Identify which cell holds the provided text, then report its [X, Y] central coordinate. 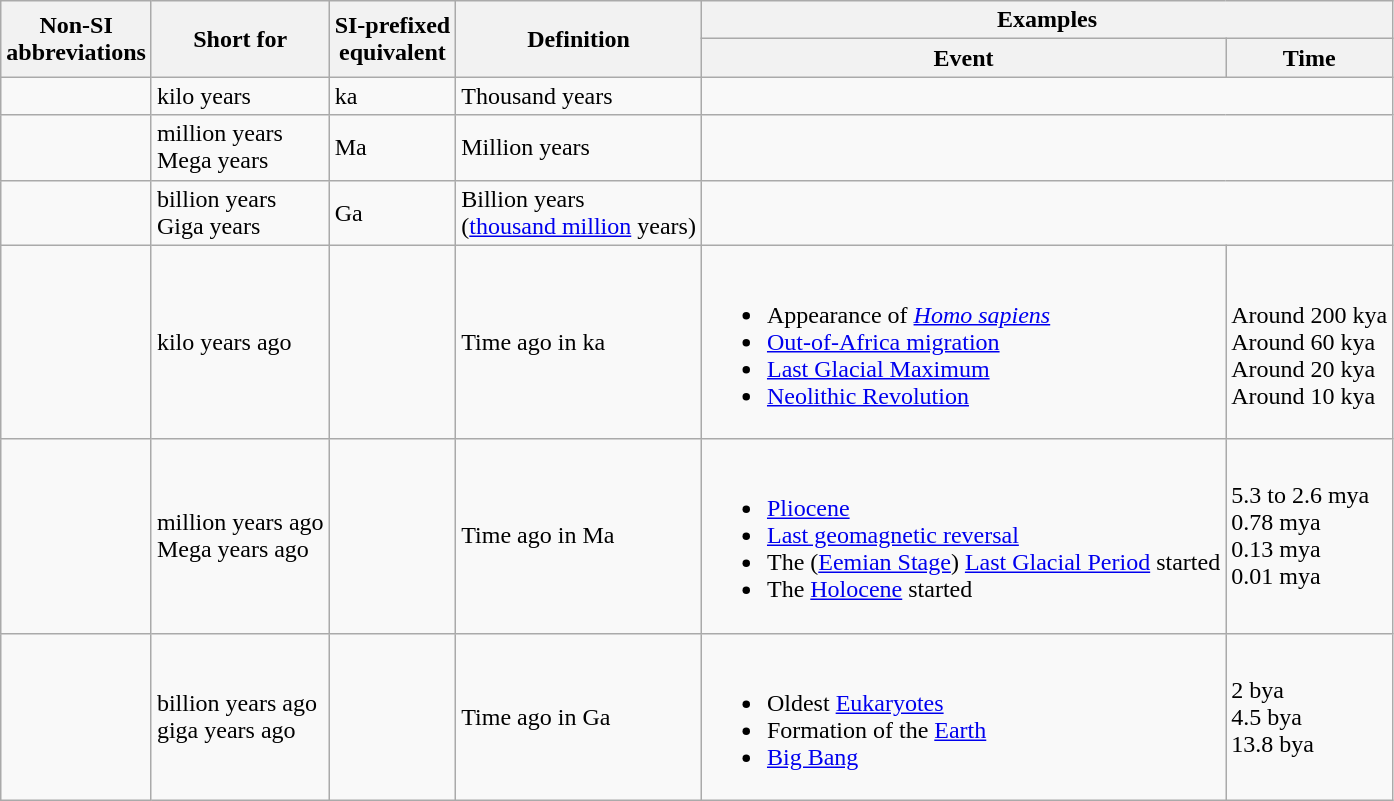
Appearance of Homo sapiensOut-of-Africa migrationLast Glacial MaximumNeolithic Revolution [963, 342]
Thousand years [579, 96]
billion yearsGiga years [240, 212]
Ga [392, 212]
Time ago in Ma [579, 536]
kilo years ago [240, 342]
Time ago in Ga [579, 716]
Examples [1046, 20]
Event [963, 58]
5.3 to 2.6 mya0.78 mya0.13 mya0.01 mya [1310, 536]
Million years [579, 148]
Short for [240, 39]
Oldest EukaryotesFormation of the EarthBig Bang [963, 716]
Definition [579, 39]
PlioceneLast geomagnetic reversalThe (Eemian Stage) Last Glacial Period startedThe Holocene started [963, 536]
Non-SIabbreviations [76, 39]
billion years agogiga years ago [240, 716]
SI-prefixedequivalent [392, 39]
million years agoMega years ago [240, 536]
million yearsMega years [240, 148]
Ma [392, 148]
Around 200 kyaAround 60 kyaAround 20 kyaAround 10 kya [1310, 342]
Time ago in ka [579, 342]
kilo years [240, 96]
Billion years(thousand million years) [579, 212]
ka [392, 96]
2 bya4.5 bya13.8 bya [1310, 716]
Time [1310, 58]
